Find where the given text appears and provide that cell's center as [x, y] coordinate. 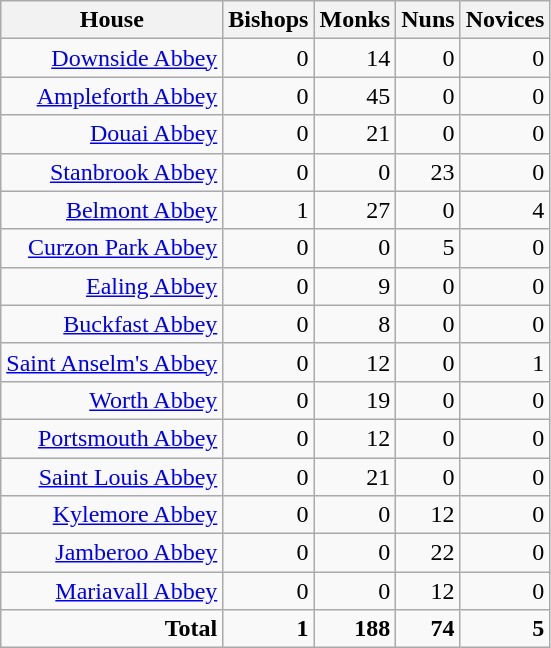
4 [505, 210]
Bishops [268, 20]
27 [355, 210]
Curzon Park Abbey [112, 248]
19 [355, 400]
Novices [505, 20]
Worth Abbey [112, 400]
Kylemore Abbey [112, 515]
8 [355, 324]
Mariavall Abbey [112, 591]
22 [428, 553]
74 [428, 629]
9 [355, 286]
Stanbrook Abbey [112, 172]
23 [428, 172]
Monks [355, 20]
45 [355, 96]
House [112, 20]
Belmont Abbey [112, 210]
Buckfast Abbey [112, 324]
Ealing Abbey [112, 286]
Douai Abbey [112, 134]
188 [355, 629]
Saint Anselm's Abbey [112, 362]
Saint Louis Abbey [112, 477]
Jamberoo Abbey [112, 553]
Nuns [428, 20]
Portsmouth Abbey [112, 438]
Total [112, 629]
14 [355, 58]
Ampleforth Abbey [112, 96]
Downside Abbey [112, 58]
